Search for the cell housing the specified text and yield its (x, y) center coordinate. 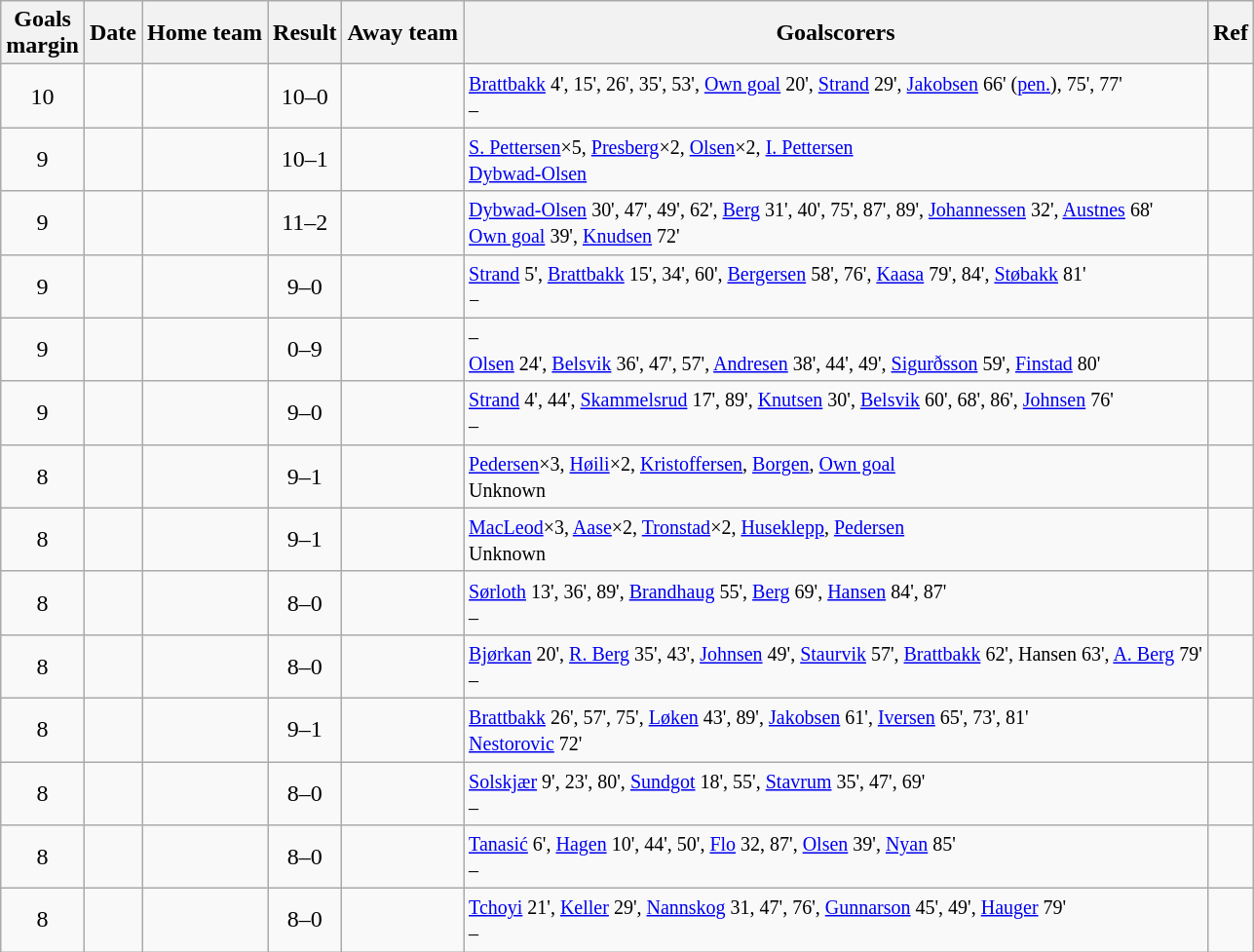
Dybwad-Olsen 30', 47', 49', 62', Berg 31', 40', 75', 87', 89', Johannessen 32', Austnes 68' Own goal 39', Knudsen 72' (836, 222)
Goals margin (43, 33)
S. Pettersen×5, Presberg×2, Olsen×2, I. Pettersen Dybwad-Olsen (836, 160)
Ref (1230, 33)
10–0 (305, 95)
Result (305, 33)
Brattbakk 4', 15', 26', 35', 53', Own goal 20', Strand 29', Jakobsen 66' (pen.), 75', 77' – (836, 95)
Pedersen×3, Høili×2, Kristoffersen, Borgen, Own goal Unknown (836, 476)
Goalscorers (836, 33)
Bjørkan 20', R. Berg 35', 43', Johnsen 49', Staurvik 57', Brattbakk 62', Hansen 63', A. Berg 79' – (836, 666)
10–1 (305, 160)
Home team (205, 33)
Tanasić 6', Hagen 10', 44', 50', Flo 32, 87', Olsen 39', Nyan 85' – (836, 857)
Date (113, 33)
11–2 (305, 222)
MacLeod×3, Aase×2, Tronstad×2, Huseklepp, Pedersen Unknown (836, 540)
10 (43, 95)
– Olsen 24', Belsvik 36', 47', 57', Andresen 38', 44', 49', Sigurðsson 59', Finstad 80' (836, 349)
Tchoyi 21', Keller 29', Nannskog 31, 47', 76', Gunnarson 45', 49', Hauger 79' – (836, 920)
Sørloth 13', 36', 89', Brandhaug 55', Berg 69', Hansen 84', 87' – (836, 602)
Away team (403, 33)
0–9 (305, 349)
Strand 5', Brattbakk 15', 34', 60', Bergersen 58', 76', Kaasa 79', 84', Støbakk 81' − (836, 286)
Strand 4', 44', Skammelsrud 17', 89', Knutsen 30', Belsvik 60', 68', 86', Johnsen 76' – (836, 413)
Brattbakk 26', 57', 75', Løken 43', 89', Jakobsen 61', Iversen 65', 73', 81' Nestorovic 72' (836, 729)
Solskjær 9', 23', 80', Sundgot 18', 55', Stavrum 35', 47', 69' – (836, 793)
